Return the [X, Y] coordinate for the center point of the cell that contains the specified text.  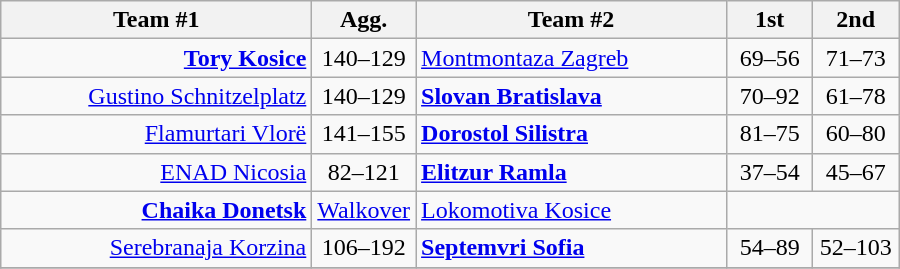
1st [770, 20]
Serebranaja Korzina [156, 248]
2nd [856, 20]
81–75 [770, 134]
106–192 [364, 248]
61–78 [856, 96]
52–103 [856, 248]
Walkover [364, 210]
Chaika Donetsk [156, 210]
70–92 [770, 96]
Lokomotiva Kosice [572, 210]
Gustino Schnitzelplatz [156, 96]
45–67 [856, 172]
Agg. [364, 20]
141–155 [364, 134]
Montmontaza Zagreb [572, 58]
Team #2 [572, 20]
54–89 [770, 248]
69–56 [770, 58]
Flamurtari Vlorë [156, 134]
Elitzur Ramla [572, 172]
Slovan Bratislava [572, 96]
Dorostol Silistra [572, 134]
60–80 [856, 134]
Septemvri Sofia [572, 248]
ENAD Nicosia [156, 172]
Tory Kosice [156, 58]
82–121 [364, 172]
71–73 [856, 58]
Team #1 [156, 20]
37–54 [770, 172]
